Search for the cell housing the specified text and yield its (X, Y) center coordinate. 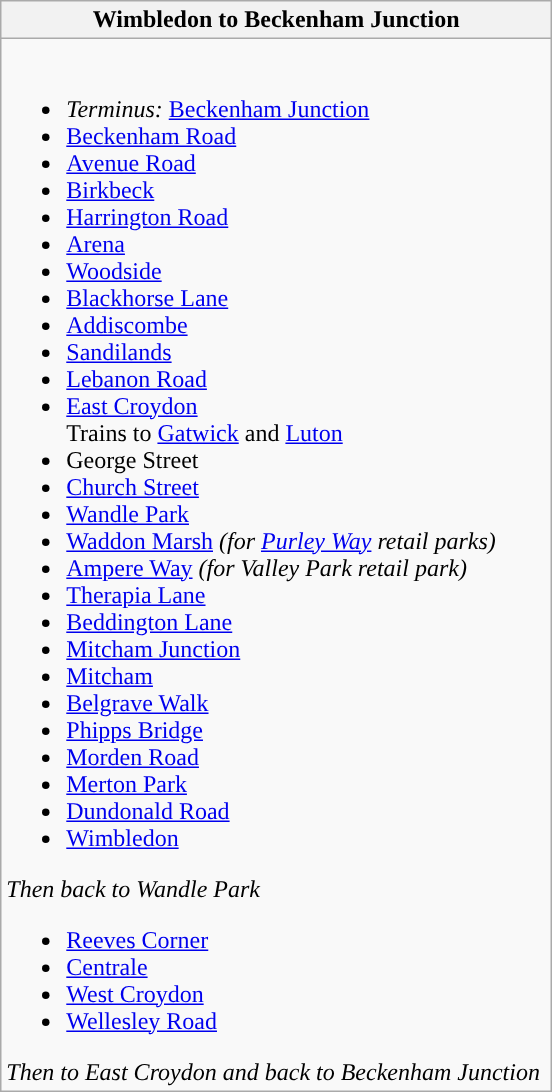
Wimbledon to Beckenham Junction (276, 20)
